Locate the cell with the specified text and output its [x, y] center coordinate. 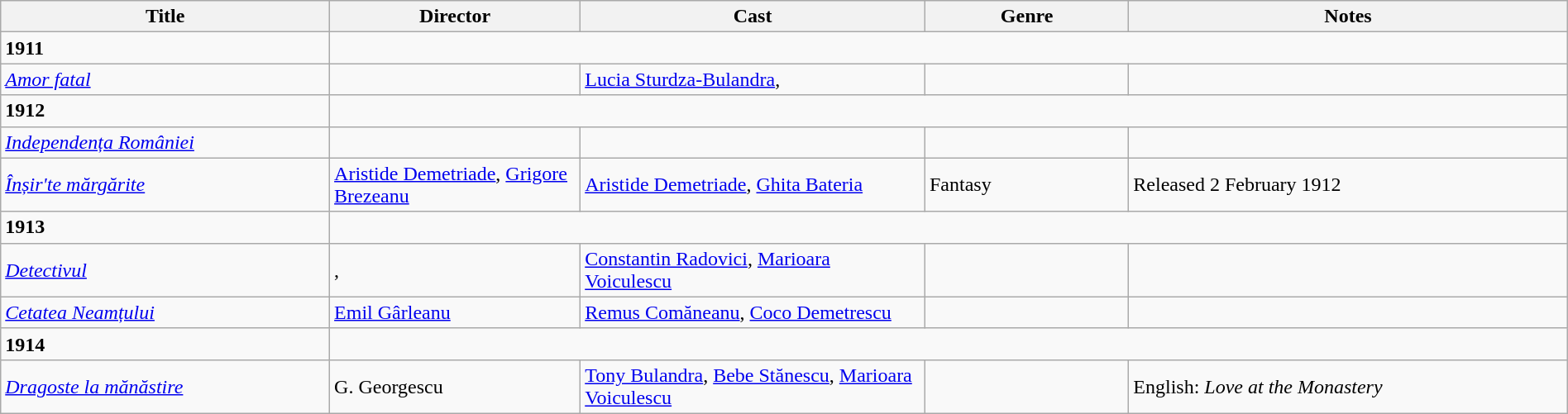
1913 [165, 227]
Emil Gârleanu [455, 312]
1911 [165, 48]
Independența României [165, 142]
Genre [1026, 17]
, [455, 269]
Aristide Demetriade, Grigore Brezeanu [455, 185]
English: Love at the Monastery [1348, 387]
Lucia Sturdza-Bulandra, [753, 79]
Director [455, 17]
Cetatea Neamțului [165, 312]
G. Georgescu [455, 387]
Înșir'te mărgărite [165, 185]
Amor fatal [165, 79]
1912 [165, 111]
Cast [753, 17]
Remus Comăneanu, Coco Demetrescu [753, 312]
Fantasy [1026, 185]
Constantin Radovici, Marioara Voiculescu [753, 269]
Aristide Demetriade, Ghita Bateria [753, 185]
Notes [1348, 17]
Released 2 February 1912 [1348, 185]
Title [165, 17]
1914 [165, 344]
Detectivul [165, 269]
Tony Bulandra, Bebe Stănescu, Marioara Voiculescu [753, 387]
Dragoste la mănăstire [165, 387]
